Return the (x, y) coordinate for the center point of the cell that contains the specified text.  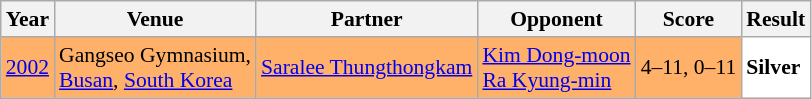
Kim Dong-moon Ra Kyung-min (556, 68)
2002 (28, 68)
Opponent (556, 19)
Score (689, 19)
4–11, 0–11 (689, 68)
Saralee Thungthongkam (366, 68)
Gangseo Gymnasium,Busan, South Korea (155, 68)
Silver (776, 68)
Venue (155, 19)
Partner (366, 19)
Year (28, 19)
Result (776, 19)
